Scan for the cell matching the given text and deliver its (x, y) coordinate at center. 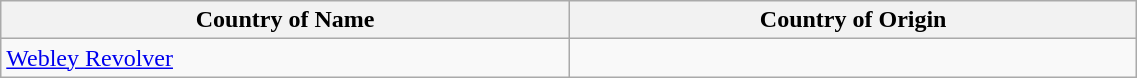
Country of Name (286, 20)
Country of Origin (852, 20)
Webley Revolver (286, 58)
